Scan for the cell matching the given text and deliver its (X, Y) coordinate at center. 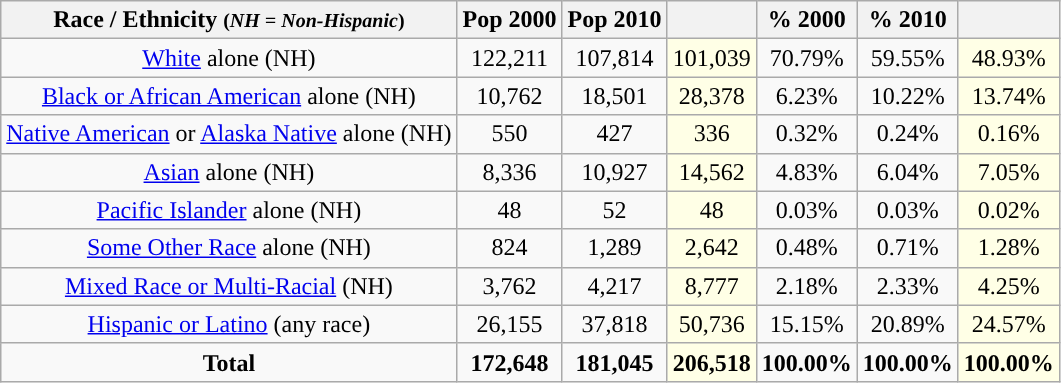
Pacific Islander alone (NH) (229, 210)
824 (510, 248)
3,762 (510, 286)
48.93% (1008, 58)
28,378 (712, 96)
0.24% (908, 134)
52 (614, 210)
8,777 (712, 286)
24.57% (1008, 324)
1.28% (1008, 248)
8,336 (510, 172)
6.04% (908, 172)
550 (510, 134)
26,155 (510, 324)
Mixed Race or Multi-Racial (NH) (229, 286)
59.55% (908, 58)
White alone (NH) (229, 58)
13.74% (1008, 96)
4.83% (806, 172)
18,501 (614, 96)
14,562 (712, 172)
Black or African American alone (NH) (229, 96)
15.15% (806, 324)
1,289 (614, 248)
70.79% (806, 58)
2.33% (908, 286)
336 (712, 134)
4.25% (1008, 286)
% 2010 (908, 20)
% 2000 (806, 20)
107,814 (614, 58)
Some Other Race alone (NH) (229, 248)
Hispanic or Latino (any race) (229, 324)
2.18% (806, 286)
7.05% (1008, 172)
Race / Ethnicity (NH = Non-Hispanic) (229, 20)
181,045 (614, 362)
427 (614, 134)
Pop 2000 (510, 20)
122,211 (510, 58)
Native American or Alaska Native alone (NH) (229, 134)
Pop 2010 (614, 20)
0.02% (1008, 210)
0.71% (908, 248)
Asian alone (NH) (229, 172)
20.89% (908, 324)
2,642 (712, 248)
101,039 (712, 58)
0.48% (806, 248)
37,818 (614, 324)
172,648 (510, 362)
10.22% (908, 96)
4,217 (614, 286)
50,736 (712, 324)
0.32% (806, 134)
10,762 (510, 96)
Total (229, 362)
6.23% (806, 96)
10,927 (614, 172)
0.16% (1008, 134)
206,518 (712, 362)
